Scan for the cell matching the given text and deliver its (X, Y) coordinate at center. 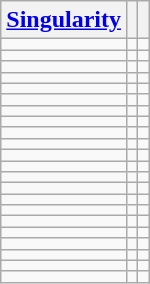
Singularity (64, 20)
